Pinpoint the cell where the given text exists, returning its (x, y) midpoint coordinate. 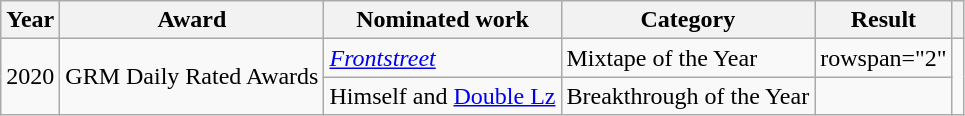
rowspan="2" (884, 58)
2020 (30, 77)
Year (30, 20)
Frontstreet (442, 58)
GRM Daily Rated Awards (192, 77)
Category (688, 20)
Mixtape of the Year (688, 58)
Himself and Double Lz (442, 96)
Breakthrough of the Year (688, 96)
Result (884, 20)
Nominated work (442, 20)
Award (192, 20)
